Output the [X, Y] coordinate of the center of the cell containing the given text.  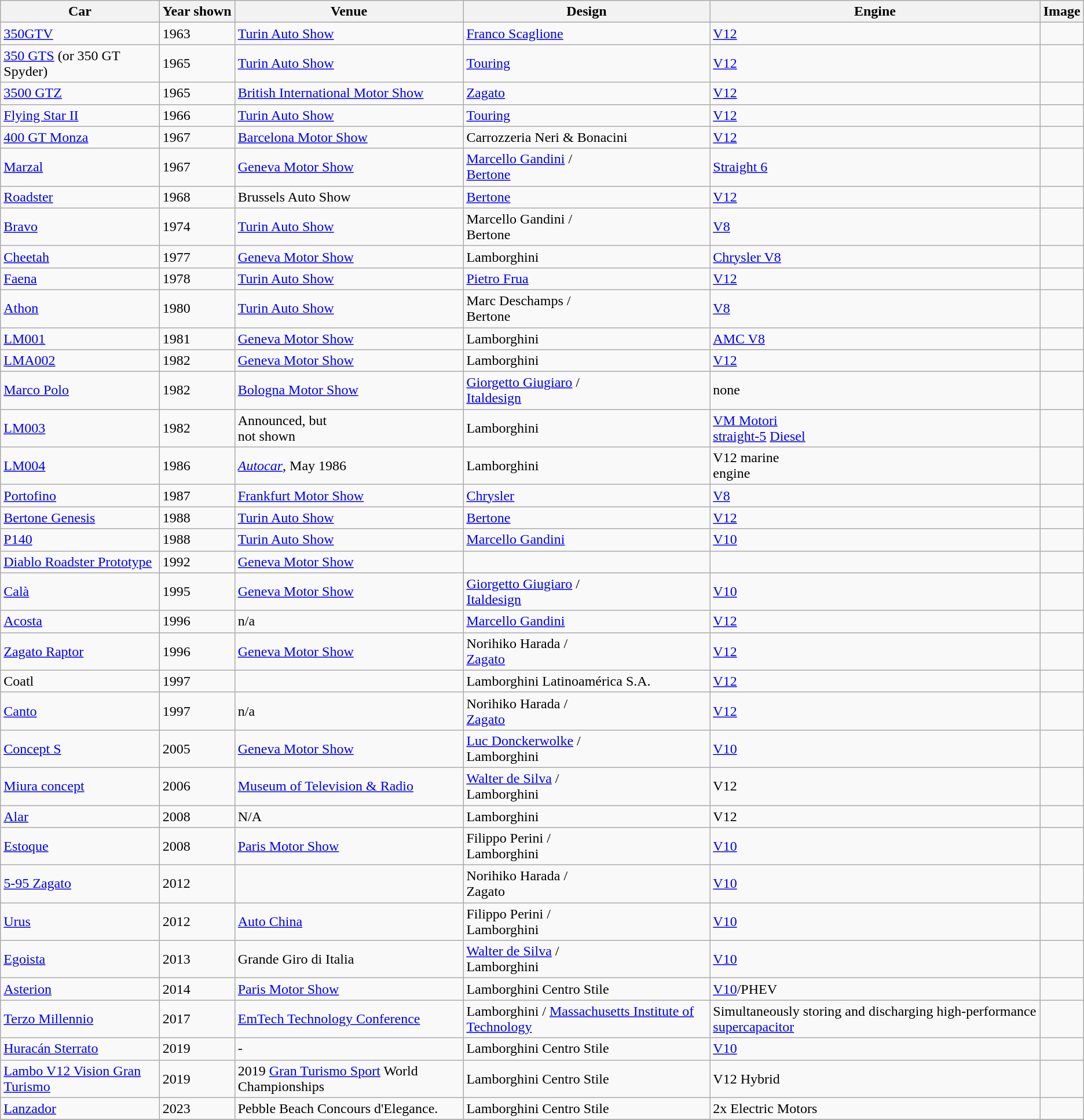
400 GT Monza [80, 137]
Estoque [80, 847]
Barcelona Motor Show [349, 137]
Venue [349, 12]
1987 [197, 496]
Engine [875, 12]
Frankfurt Motor Show [349, 496]
Chrysler V8 [875, 257]
2x Electric Motors [875, 1108]
Marzal [80, 167]
2017 [197, 1019]
LM004 [80, 466]
Marco Polo [80, 390]
Bertone Genesis [80, 518]
Zagato Raptor [80, 651]
Pebble Beach Concours d'Elegance. [349, 1108]
1968 [197, 197]
2019 Gran Turismo Sport World Championships [349, 1078]
Car [80, 12]
Terzo Millennio [80, 1019]
Egoista [80, 959]
1981 [197, 339]
Lanzador [80, 1108]
Simultaneously storing and discharging high-performance supercapacitor [875, 1019]
1966 [197, 115]
Lamborghini / Massachusetts Institute of Technology [587, 1019]
1992 [197, 562]
Design [587, 12]
Calà [80, 592]
Lambo V12 Vision Gran Turismo [80, 1078]
V12 marineengine [875, 466]
LM001 [80, 339]
Franco Scaglione [587, 34]
Bravo [80, 227]
2006 [197, 786]
Carrozzeria Neri & Bonacini [587, 137]
LMA002 [80, 361]
Lamborghini Latinoamérica S.A. [587, 681]
Canto [80, 711]
Marc Deschamps /Bertone [587, 308]
1995 [197, 592]
Urus [80, 922]
AMC V8 [875, 339]
Luc Donckerwolke /Lamborghini [587, 748]
V12 Hybrid [875, 1078]
Coatl [80, 681]
Faena [80, 279]
none [875, 390]
Pietro Frua [587, 279]
2014 [197, 989]
Cheetah [80, 257]
5-95 Zagato [80, 884]
Auto China [349, 922]
Announced, butnot shown [349, 429]
V10/PHEV [875, 989]
N/A [349, 816]
P140 [80, 540]
Portofino [80, 496]
Acosta [80, 621]
Image [1062, 12]
Athon [80, 308]
Asterion [80, 989]
Huracán Sterrato [80, 1049]
EmTech Technology Conference [349, 1019]
1978 [197, 279]
Year shown [197, 12]
350GTV [80, 34]
1974 [197, 227]
Diablo Roadster Prototype [80, 562]
Roadster [80, 197]
1986 [197, 466]
2023 [197, 1108]
- [349, 1049]
Concept S [80, 748]
Grande Giro di Italia [349, 959]
Miura concept [80, 786]
1977 [197, 257]
Straight 6 [875, 167]
350 GTS (or 350 GT Spyder) [80, 64]
Zagato [587, 93]
Chrysler [587, 496]
Alar [80, 816]
Flying Star II [80, 115]
2013 [197, 959]
Brussels Auto Show [349, 197]
Museum of Television & Radio [349, 786]
VM Motoristraight-5 Diesel [875, 429]
LM003 [80, 429]
Bologna Motor Show [349, 390]
British International Motor Show [349, 93]
1980 [197, 308]
2005 [197, 748]
Autocar, May 1986 [349, 466]
3500 GTZ [80, 93]
1963 [197, 34]
